Provide the (x, y) coordinate of the cell's center where the given text is located.  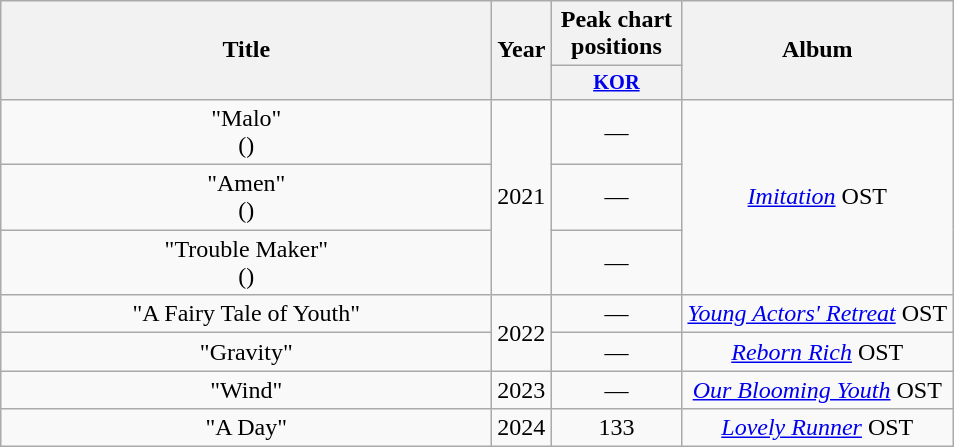
Young Actors' Retreat OST (818, 314)
"Gravity" (246, 352)
KOR (616, 83)
"Trouble Maker" () (246, 262)
2023 (522, 390)
"Wind" (246, 390)
Title (246, 50)
Reborn Rich OST (818, 352)
Lovely Runner OST (818, 428)
133 (616, 428)
Peak chart positions (616, 34)
2024 (522, 428)
Our Blooming Youth OST (818, 390)
"A Day" (246, 428)
Album (818, 50)
"A Fairy Tale of Youth" (246, 314)
2022 (522, 333)
"Malo" () (246, 132)
Imitation OST (818, 196)
"Amen" () (246, 198)
Year (522, 50)
2021 (522, 196)
